Determine the [x, y] coordinate at the center of the cell enclosing the given text.  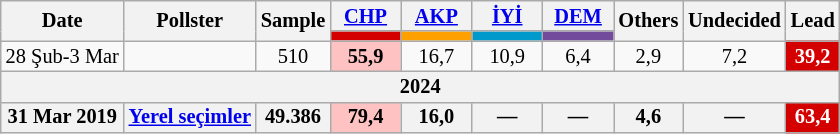
Others [649, 20]
16,0 [436, 118]
Yerel seçimler [190, 118]
CHP [366, 16]
55,9 [366, 56]
AKP [436, 16]
49.386 [293, 118]
Date [62, 20]
2024 [420, 86]
Undecided [734, 20]
510 [293, 56]
79,4 [366, 118]
63,4 [813, 118]
10,9 [508, 56]
Sample [293, 20]
16,7 [436, 56]
İYİ [508, 16]
2,9 [649, 56]
DEM [578, 16]
28 Şub-3 Mar [62, 56]
39,2 [813, 56]
6,4 [578, 56]
Lead [813, 20]
4,6 [649, 118]
31 Mar 2019 [62, 118]
7,2 [734, 56]
Pollster [190, 20]
